Pinpoint the cell where the given text exists, returning its [x, y] midpoint coordinate. 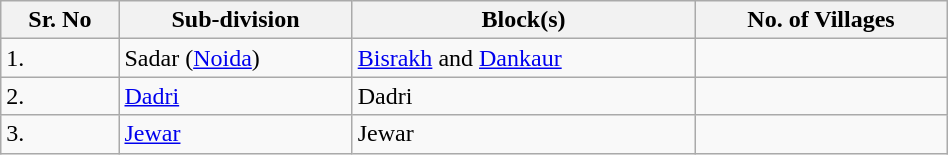
No. of Villages [821, 20]
1. [60, 58]
Sr. No [60, 20]
Bisrakh and Dankaur [524, 58]
Sub-division [236, 20]
3. [60, 134]
Sadar (Noida) [236, 58]
2. [60, 96]
Block(s) [524, 20]
